Scan for the cell matching the given text and deliver its (X, Y) coordinate at center. 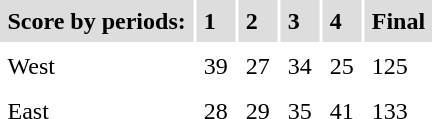
25 (342, 66)
34 (300, 66)
1 (216, 21)
2 (258, 21)
125 (398, 66)
39 (216, 66)
Score by periods: (96, 21)
Final (398, 21)
West (96, 66)
4 (342, 21)
3 (300, 21)
27 (258, 66)
